Capture the cell that displays the provided text and extract its [x, y] central coordinate. 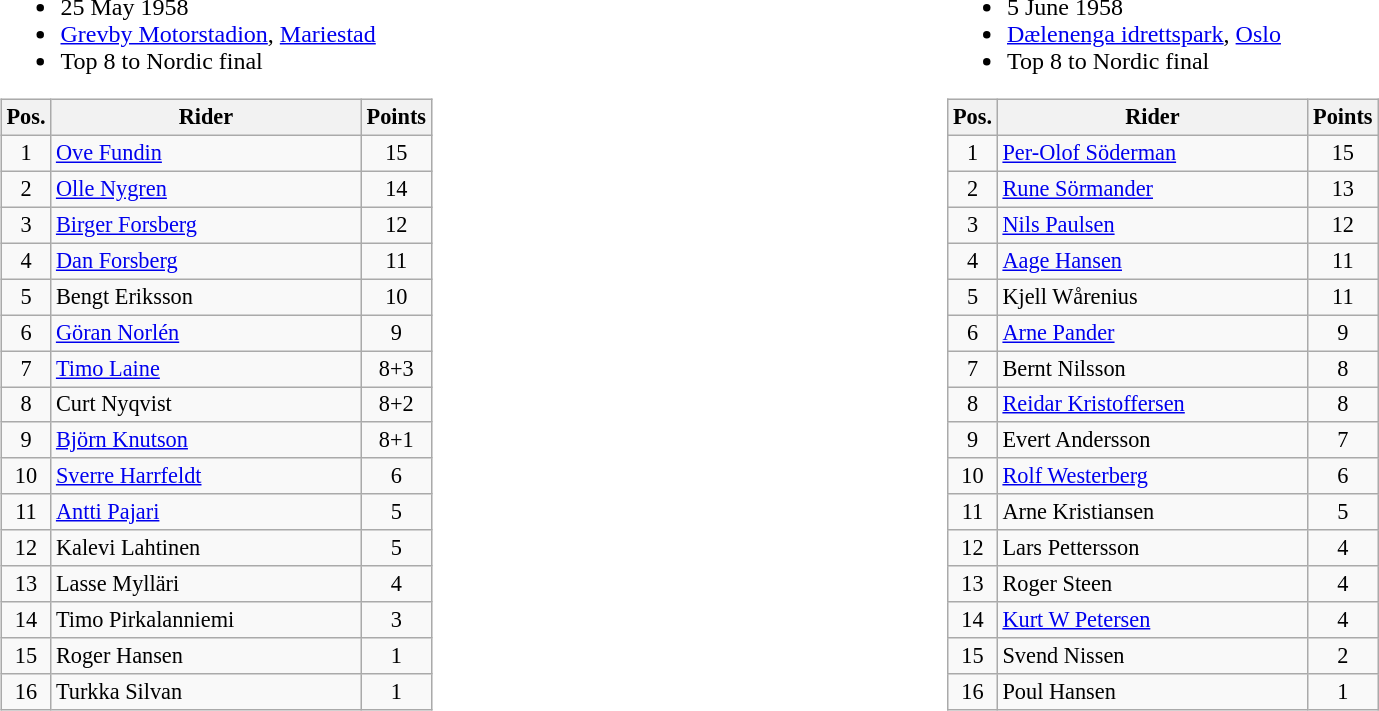
Kurt W Petersen [1152, 620]
Per-Olof Söderman [1152, 153]
Göran Norlén [206, 333]
Lasse Mylläri [206, 584]
Timo Pirkalanniemi [206, 620]
Turkka Silvan [206, 692]
Rolf Westerberg [1152, 476]
Svend Nissen [1152, 656]
Sverre Harrfeldt [206, 476]
Poul Hansen [1152, 692]
Timo Laine [206, 369]
Aage Hansen [1152, 261]
Dan Forsberg [206, 261]
Björn Knutson [206, 440]
Roger Hansen [206, 656]
Ove Fundin [206, 153]
Bengt Eriksson [206, 297]
Antti Pajari [206, 512]
8+2 [396, 404]
Bernt Nilsson [1152, 369]
Rune Sörmander [1152, 189]
Nils Paulsen [1152, 225]
8+3 [396, 369]
Evert Andersson [1152, 440]
Curt Nyqvist [206, 404]
Birger Forsberg [206, 225]
Arne Kristiansen [1152, 512]
Arne Pander [1152, 333]
Lars Pettersson [1152, 548]
Kjell Wårenius [1152, 297]
Reidar Kristoffersen [1152, 404]
Roger Steen [1152, 584]
Olle Nygren [206, 189]
Kalevi Lahtinen [206, 548]
8+1 [396, 440]
